Detect which cell encompasses the target text, then output its [X, Y] center coordinate. 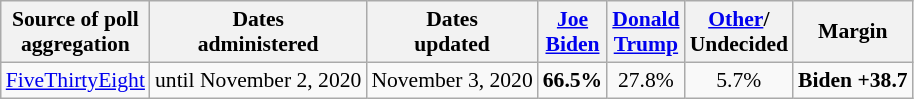
until November 2, 2020 [258, 80]
FiveThirtyEight [76, 80]
DonaldTrump [646, 32]
27.8% [646, 80]
Dates administered [258, 32]
JoeBiden [572, 32]
Biden +38.7 [853, 80]
Margin [853, 32]
November 3, 2020 [452, 80]
Source of pollaggregation [76, 32]
66.5% [572, 80]
Other/Undecided [739, 32]
Dates updated [452, 32]
5.7% [739, 80]
